Identify which cell holds the provided text, then report its (X, Y) central coordinate. 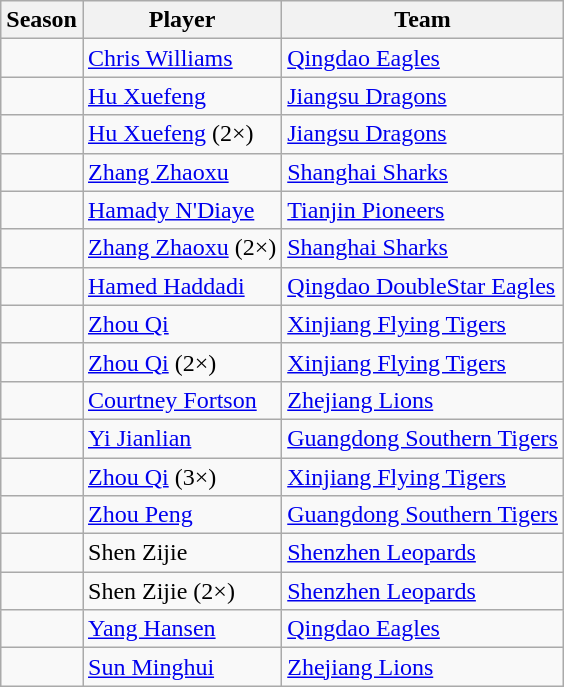
Zhou Qi (3×) (182, 477)
Shen Zijie (2×) (182, 591)
Chris Williams (182, 58)
Hamed Haddadi (182, 286)
Team (423, 20)
Hu Xuefeng (2×) (182, 134)
Hu Xuefeng (182, 96)
Zhou Qi (2×) (182, 362)
Sun Minghui (182, 667)
Qingdao DoubleStar Eagles (423, 286)
Zhou Peng (182, 515)
Zhang Zhaoxu (182, 172)
Zhang Zhaoxu (2×) (182, 248)
Courtney Fortson (182, 400)
Yang Hansen (182, 629)
Zhou Qi (182, 324)
Player (182, 20)
Tianjin Pioneers (423, 210)
Hamady N'Diaye (182, 210)
Season (42, 20)
Yi Jianlian (182, 438)
Shen Zijie (182, 553)
